Pinpoint the cell where the given text exists, returning its (X, Y) midpoint coordinate. 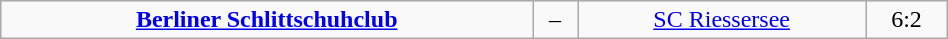
SC Riessersee (722, 20)
Berliner Schlittschuhclub (267, 20)
– (556, 20)
6:2 (906, 20)
